Return [X, Y] of the center of cell containing provided text 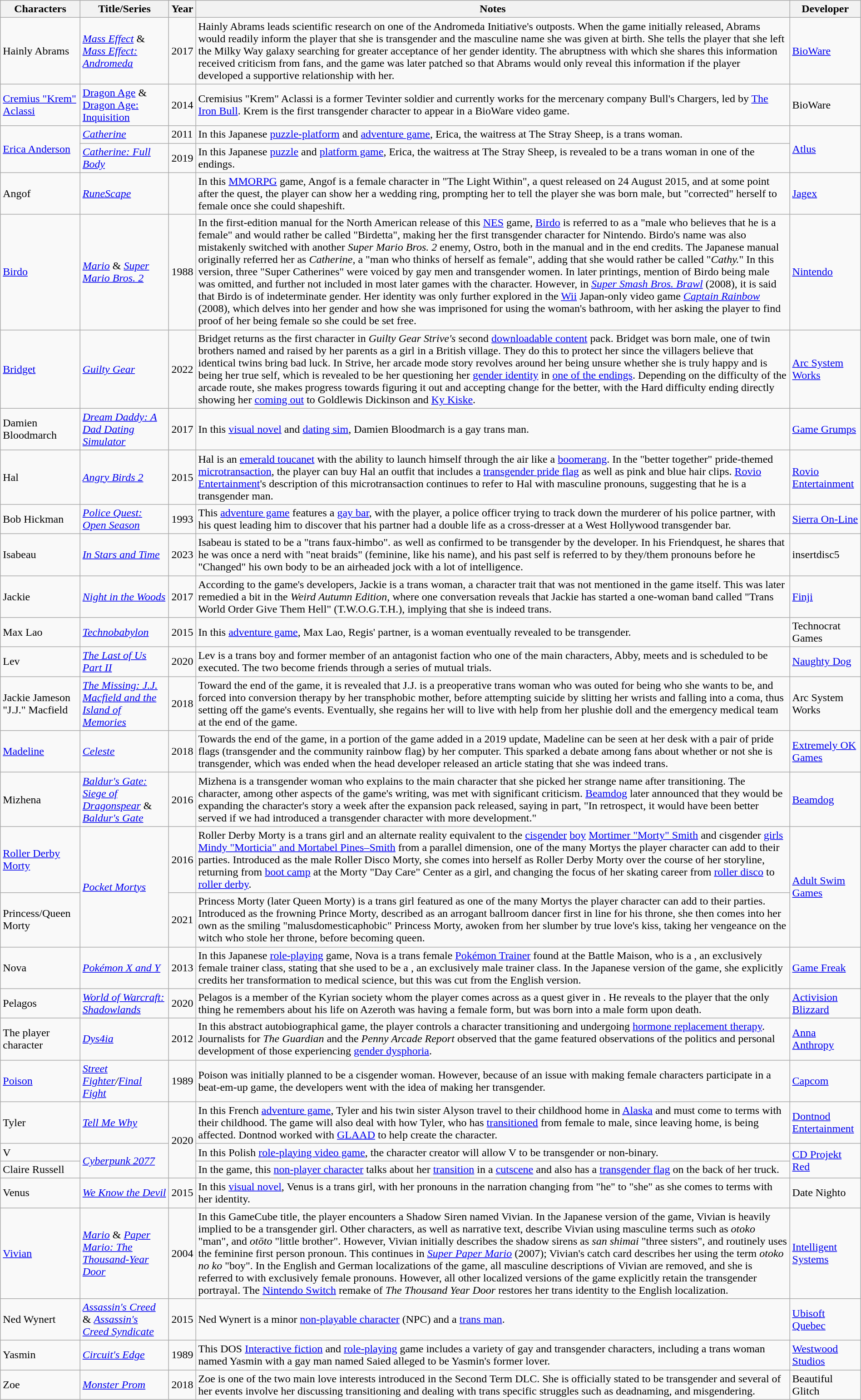
The Last of Us Part II [124, 662]
V [40, 1152]
Dragon Age & Dragon Age: Inquisition [124, 105]
Catherine [124, 134]
Roller Derby Morty [40, 860]
The Missing: J.J. Macfield and the Island of Memories [124, 704]
Jackie Jameson "J.J." Macfield [40, 704]
Cremius "Krem" Aclassi [40, 105]
2004 [183, 1253]
Finji [825, 597]
Guilty Gear [124, 369]
Hainly Abrams [40, 51]
Technocrat Games [825, 632]
2014 [183, 105]
Police Quest: Open Season [124, 519]
Venus [40, 1192]
Erica Anderson [40, 149]
Pelagos [40, 1004]
2013 [183, 968]
Pocket Mortys [124, 886]
Angry Birds 2 [124, 477]
2011 [183, 134]
In the game, this non-player character talks about her transition in a cutscene and also has a transgender flag on the back of her truck. [493, 1169]
Year [183, 9]
Yasmin [40, 1355]
Naughty Dog [825, 662]
Ned Wynert is a minor non-playable character (NPC) and a trans man. [493, 1320]
Game Grumps [825, 429]
Mario & Paper Mario: The Thousand-Year Door [124, 1253]
Bridget [40, 369]
The player character [40, 1039]
We Know the Devil [124, 1192]
Characters [40, 9]
Jackie [40, 597]
Game Freak [825, 968]
Assassin's Creed & Assassin's Creed Syndicate [124, 1320]
Max Lao [40, 632]
In this Japanese puzzle-platform and adventure game, Erica, the waitress at The Stray Sheep, is a trans woman. [493, 134]
Mass Effect & Mass Effect: Andromeda [124, 51]
In this Japanese puzzle and platform game, Erica, the waitress at The Stray Sheep, is revealed to be a trans woman in one of the endings. [493, 158]
Vivian [40, 1253]
Activision Blizzard [825, 1004]
1993 [183, 519]
Dontnod Entertainment [825, 1123]
In this Polish role-playing video game, the character creator will allow V to be transgender or non-binary. [493, 1152]
Monster Prom [124, 1385]
Atlus [825, 149]
Sierra On-Line [825, 519]
Princess/Queen Morty [40, 920]
2012 [183, 1039]
Ubisoft Quebec [825, 1320]
Developer [825, 9]
Mizhena [40, 799]
Notes [493, 9]
Tell Me Why [124, 1123]
Damien Bloodmarch [40, 429]
insertdisc5 [825, 554]
Anna Anthropy [825, 1039]
Beamdog [825, 799]
Tyler [40, 1123]
Birdo [40, 272]
In this visual novel and dating sim, Damien Bloodmarch is a gay trans man. [493, 429]
Nova [40, 968]
1988 [183, 272]
In this adventure game, Max Lao, Regis' partner, is a woman eventually revealed to be transgender. [493, 632]
Beautiful Glitch [825, 1385]
RuneScape [124, 193]
Nintendo [825, 272]
Title/Series [124, 9]
In this visual novel, Venus is a trans girl, with her pronouns in the narration changing from "he" to "she" as she comes to terms with her identity. [493, 1192]
2019 [183, 158]
Extremely OK Games [825, 752]
Zoe [40, 1385]
Isabeau [40, 554]
Bob Hickman [40, 519]
2021 [183, 920]
2022 [183, 369]
Mario & Super Mario Bros. 2 [124, 272]
Celeste [124, 752]
Pokémon X and Y [124, 968]
CD Projekt Red [825, 1161]
Westwood Studios [825, 1355]
Catherine: Full Body [124, 158]
World of Warcraft: Shadowlands [124, 1004]
Technobabylon [124, 632]
Cyberpunk 2077 [124, 1161]
Lev [40, 662]
Ned Wynert [40, 1320]
Jagex [825, 193]
In Stars and Time [124, 554]
Circuit's Edge [124, 1355]
2023 [183, 554]
Adult Swim Games [825, 886]
Street Fighter/Final Fight [124, 1081]
Rovio Entertainment [825, 477]
Madeline [40, 752]
Date Nighto [825, 1192]
Baldur's Gate: Siege of Dragonspear & Baldur's Gate [124, 799]
Claire Russell [40, 1169]
Night in the Woods [124, 597]
Capcom [825, 1081]
Angof [40, 193]
Poison [40, 1081]
Dys4ia [124, 1039]
Dream Daddy: A Dad Dating Simulator [124, 429]
Hal [40, 477]
Intelligent Systems [825, 1253]
